Output the [X, Y] coordinate of the center of the cell containing the given text.  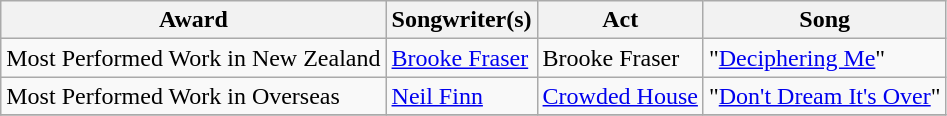
Song [824, 20]
Act [620, 20]
Neil Finn [462, 96]
"Don't Dream It's Over" [824, 96]
Award [194, 20]
Most Performed Work in Overseas [194, 96]
Songwriter(s) [462, 20]
Crowded House [620, 96]
Most Performed Work in New Zealand [194, 58]
"Deciphering Me" [824, 58]
